Provide the (x, y) coordinate of the cell's center where the given text is located.  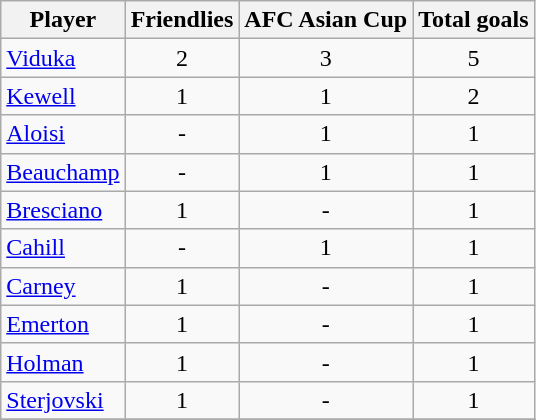
Cahill (63, 248)
Friendlies (182, 20)
Aloisi (63, 134)
5 (474, 58)
Player (63, 20)
Total goals (474, 20)
Holman (63, 362)
Emerton (63, 324)
Sterjovski (63, 400)
Viduka (63, 58)
Carney (63, 286)
Bresciano (63, 210)
3 (326, 58)
Beauchamp (63, 172)
Kewell (63, 96)
AFC Asian Cup (326, 20)
